Output the [X, Y] coordinate of the center of the cell containing the given text.  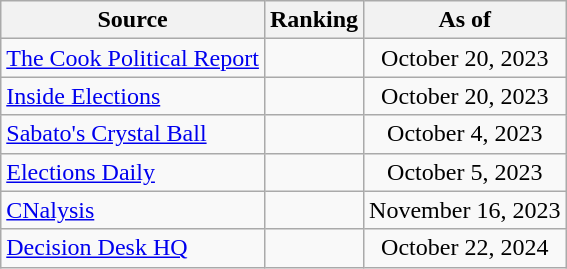
Ranking [314, 20]
October 22, 2024 [465, 248]
Decision Desk HQ [133, 248]
Elections Daily [133, 172]
Sabato's Crystal Ball [133, 134]
As of [465, 20]
The Cook Political Report [133, 58]
Inside Elections [133, 96]
October 5, 2023 [465, 172]
CNalysis [133, 210]
November 16, 2023 [465, 210]
Source [133, 20]
October 4, 2023 [465, 134]
